Find where the given text appears and provide that cell's center as [X, Y] coordinate. 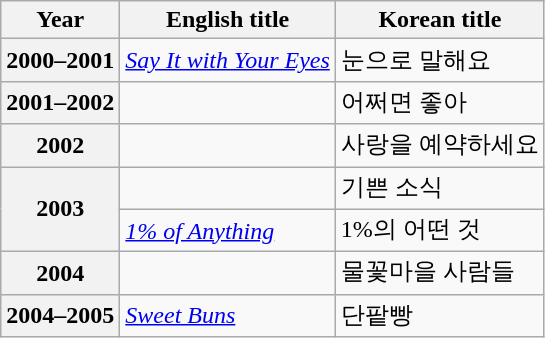
1% of Anything [228, 230]
Korean title [440, 20]
2001–2002 [60, 102]
Sweet Buns [228, 316]
2004–2005 [60, 316]
단팥빵 [440, 316]
기쁜 소식 [440, 188]
2004 [60, 274]
Say It with Your Eyes [228, 60]
물꽃마을 사람들 [440, 274]
사랑을 예약하세요 [440, 146]
English title [228, 20]
Year [60, 20]
2003 [60, 208]
어쩌면 좋아 [440, 102]
1%의 어떤 것 [440, 230]
2002 [60, 146]
눈으로 말해요 [440, 60]
2000–2001 [60, 60]
